Pinpoint the cell where the given text exists, returning its [x, y] midpoint coordinate. 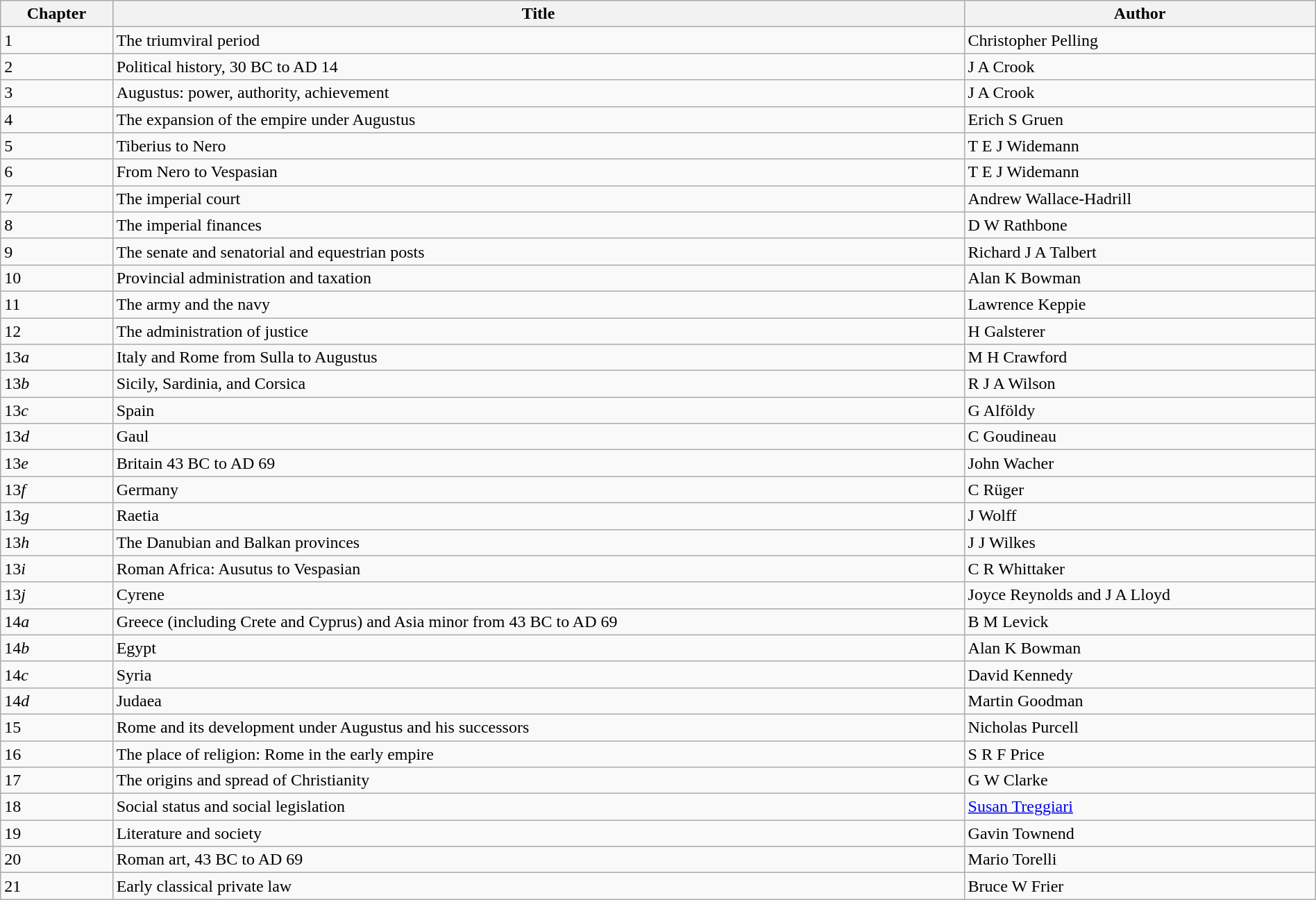
21 [57, 886]
M H Crawford [1140, 358]
C Goudineau [1140, 437]
D W Rathbone [1140, 225]
20 [57, 860]
1 [57, 40]
Mario Torelli [1140, 860]
Early classical private law [539, 886]
2 [57, 67]
Britain 43 BC to AD 69 [539, 463]
13b [57, 384]
The senate and senatorial and equestrian posts [539, 251]
Lawrence Keppie [1140, 304]
3 [57, 93]
19 [57, 833]
7 [57, 199]
The triumviral period [539, 40]
14d [57, 701]
13a [57, 358]
The army and the navy [539, 304]
Syria [539, 674]
Erich S Gruen [1140, 119]
6 [57, 172]
Cyrene [539, 595]
Roman art, 43 BC to AD 69 [539, 860]
Germany [539, 490]
J Wolff [1140, 516]
Author [1140, 14]
Social status and social legislation [539, 807]
G W Clarke [1140, 781]
13h [57, 542]
Spain [539, 410]
13e [57, 463]
J J Wilkes [1140, 542]
13d [57, 437]
Gaul [539, 437]
R J A Wilson [1140, 384]
Title [539, 14]
Egypt [539, 648]
12 [57, 331]
Judaea [539, 701]
The imperial court [539, 199]
13f [57, 490]
H Galsterer [1140, 331]
15 [57, 727]
S R F Price [1140, 753]
Christopher Pelling [1140, 40]
13j [57, 595]
Raetia [539, 516]
4 [57, 119]
Tiberius to Nero [539, 146]
The Danubian and Balkan provinces [539, 542]
13i [57, 569]
14b [57, 648]
Sicily, Sardinia, and Corsica [539, 384]
Chapter [57, 14]
The place of religion: Rome in the early empire [539, 753]
14a [57, 622]
Bruce W Frier [1140, 886]
Joyce Reynolds and J A Lloyd [1140, 595]
Richard J A Talbert [1140, 251]
Italy and Rome from Sulla to Augustus [539, 358]
The origins and spread of Christianity [539, 781]
Augustus: power, authority, achievement [539, 93]
The administration of justice [539, 331]
10 [57, 278]
Susan Treggiari [1140, 807]
Roman Africa: Ausutus to Vespasian [539, 569]
Rome and its development under Augustus and his successors [539, 727]
G Alföldy [1140, 410]
Political history, 30 BC to AD 14 [539, 67]
David Kennedy [1140, 674]
8 [57, 225]
Martin Goodman [1140, 701]
The imperial finances [539, 225]
Provincial administration and taxation [539, 278]
14c [57, 674]
Gavin Townend [1140, 833]
9 [57, 251]
B M Levick [1140, 622]
From Nero to Vespasian [539, 172]
18 [57, 807]
Andrew Wallace-Hadrill [1140, 199]
11 [57, 304]
13g [57, 516]
16 [57, 753]
C R Whittaker [1140, 569]
13c [57, 410]
17 [57, 781]
C Rüger [1140, 490]
The expansion of the empire under Augustus [539, 119]
5 [57, 146]
Nicholas Purcell [1140, 727]
John Wacher [1140, 463]
Literature and society [539, 833]
Greece (including Crete and Cyprus) and Asia minor from 43 BC to AD 69 [539, 622]
